Return the (x, y) coordinate for the center point of the cell that contains the specified text.  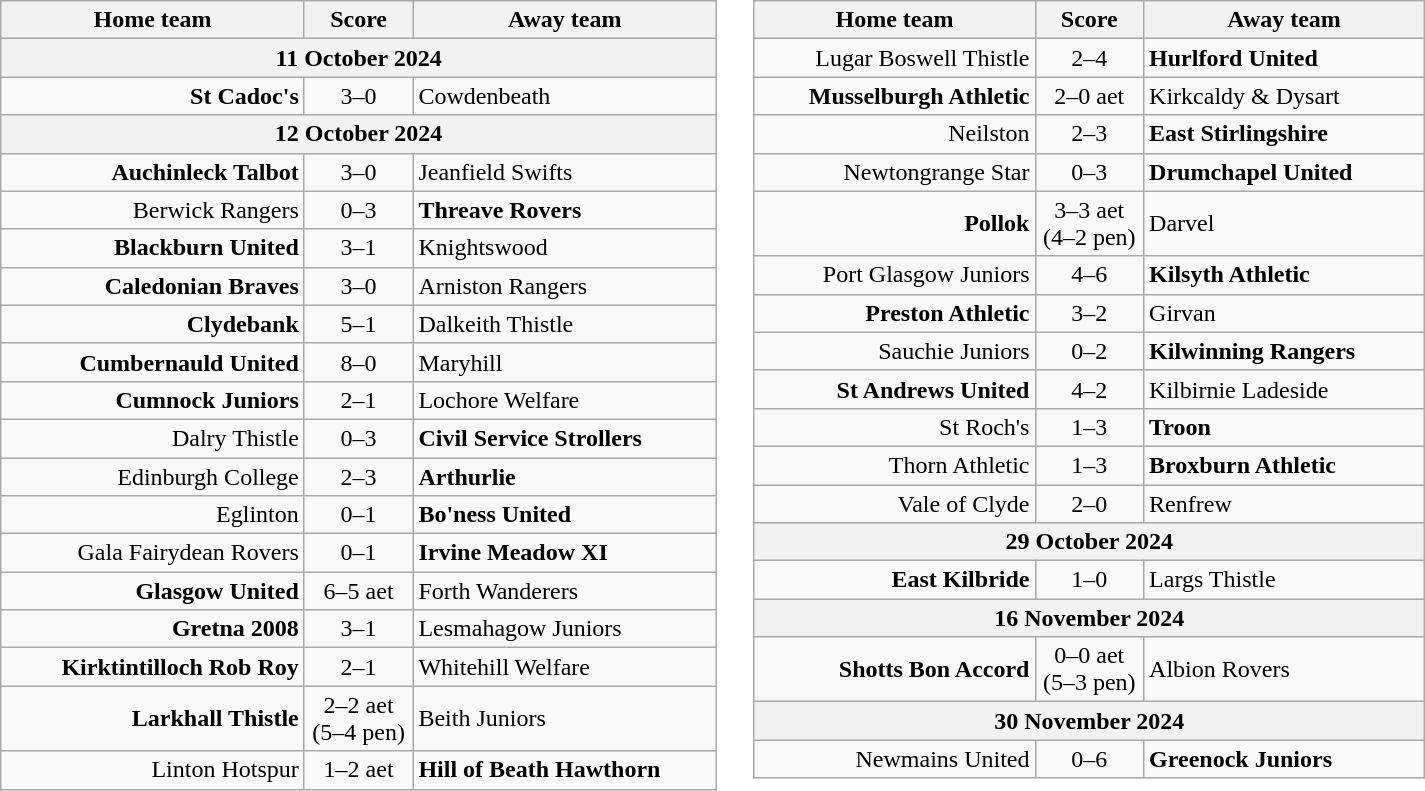
St Roch's (894, 427)
0–2 (1090, 351)
Knightswood (565, 248)
2–0 (1090, 503)
East Kilbride (894, 580)
Cumbernauld United (153, 362)
Gretna 2008 (153, 629)
Largs Thistle (1284, 580)
0–0 aet(5–3 pen) (1090, 670)
4–6 (1090, 275)
Gala Fairydean Rovers (153, 553)
Clydebank (153, 324)
Bo'ness United (565, 515)
Kirkcaldy & Dysart (1284, 96)
St Andrews United (894, 389)
29 October 2024 (1090, 542)
Cowdenbeath (565, 96)
Shotts Bon Accord (894, 670)
Dalkeith Thistle (565, 324)
Kilbirnie Ladeside (1284, 389)
Renfrew (1284, 503)
Hurlford United (1284, 58)
Lugar Boswell Thistle (894, 58)
11 October 2024 (359, 58)
Jeanfield Swifts (565, 172)
Pollok (894, 224)
30 November 2024 (1090, 721)
Kilwinning Rangers (1284, 351)
Girvan (1284, 313)
Eglinton (153, 515)
Preston Athletic (894, 313)
Sauchie Juniors (894, 351)
Caledonian Braves (153, 286)
Lochore Welfare (565, 400)
0–6 (1090, 759)
Broxburn Athletic (1284, 465)
Glasgow United (153, 591)
Whitehill Welfare (565, 667)
Darvel (1284, 224)
Kilsyth Athletic (1284, 275)
2–2 aet(5–4 pen) (358, 718)
12 October 2024 (359, 134)
5–1 (358, 324)
Blackburn United (153, 248)
Musselburgh Athletic (894, 96)
1–0 (1090, 580)
Troon (1284, 427)
Lesmahagow Juniors (565, 629)
Berwick Rangers (153, 210)
2–0 aet (1090, 96)
East Stirlingshire (1284, 134)
Edinburgh College (153, 477)
Drumchapel United (1284, 172)
Port Glasgow Juniors (894, 275)
Arniston Rangers (565, 286)
Thorn Athletic (894, 465)
Greenock Juniors (1284, 759)
Maryhill (565, 362)
8–0 (358, 362)
Neilston (894, 134)
3–3 aet(4–2 pen) (1090, 224)
Linton Hotspur (153, 770)
Newtongrange Star (894, 172)
St Cadoc's (153, 96)
6–5 aet (358, 591)
Forth Wanderers (565, 591)
Irvine Meadow XI (565, 553)
16 November 2024 (1090, 618)
Albion Rovers (1284, 670)
3–2 (1090, 313)
Newmains United (894, 759)
Auchinleck Talbot (153, 172)
2–4 (1090, 58)
Hill of Beath Hawthorn (565, 770)
Cumnock Juniors (153, 400)
Vale of Clyde (894, 503)
Civil Service Strollers (565, 438)
4–2 (1090, 389)
Dalry Thistle (153, 438)
Larkhall Thistle (153, 718)
Beith Juniors (565, 718)
Kirktintilloch Rob Roy (153, 667)
1–2 aet (358, 770)
Threave Rovers (565, 210)
Arthurlie (565, 477)
